From the cell containing the given text, extract its center point as [x, y] coordinate. 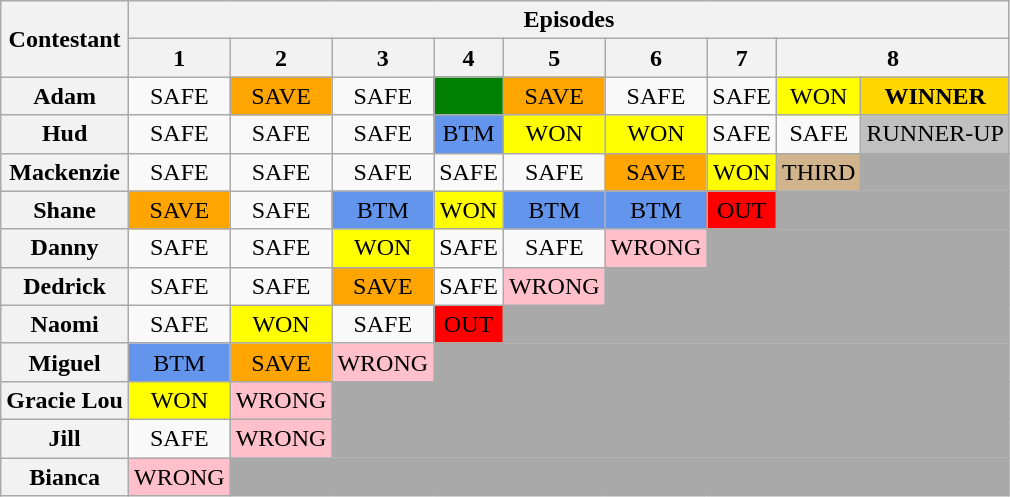
Bianca [65, 477]
2 [281, 58]
3 [383, 58]
Episodes [568, 20]
8 [894, 58]
5 [554, 58]
Mackenzie [65, 172]
THIRD [819, 172]
Contestant [65, 39]
6 [656, 58]
4 [469, 58]
Dedrick [65, 286]
7 [742, 58]
1 [179, 58]
Jill [65, 438]
Hud [65, 134]
Danny [65, 248]
Adam [65, 96]
Shane [65, 210]
Miguel [65, 362]
RUNNER-UP [935, 134]
Naomi [65, 324]
Gracie Lou [65, 400]
WINNER [935, 96]
